Extract the [X, Y] coordinate from the center of the cell holding the provided text.  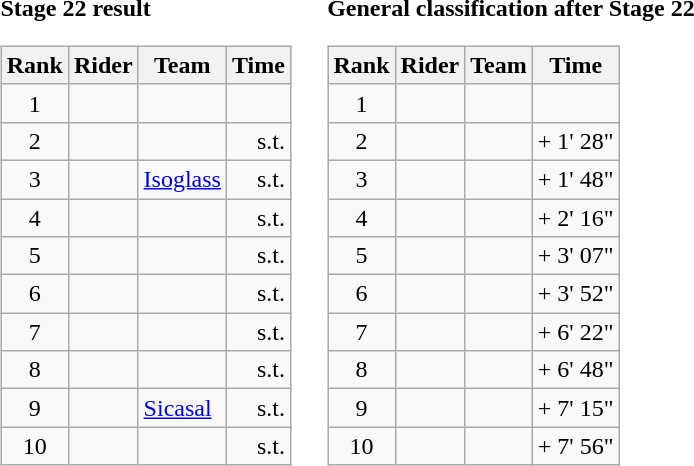
+ 7' 15" [576, 408]
+ 1' 48" [576, 179]
+ 6' 48" [576, 370]
+ 3' 52" [576, 294]
+ 6' 22" [576, 332]
Sicasal [182, 408]
+ 1' 28" [576, 141]
+ 2' 16" [576, 217]
+ 3' 07" [576, 256]
Isoglass [182, 179]
+ 7' 56" [576, 446]
